Scan for the cell matching the given text and deliver its (x, y) coordinate at center. 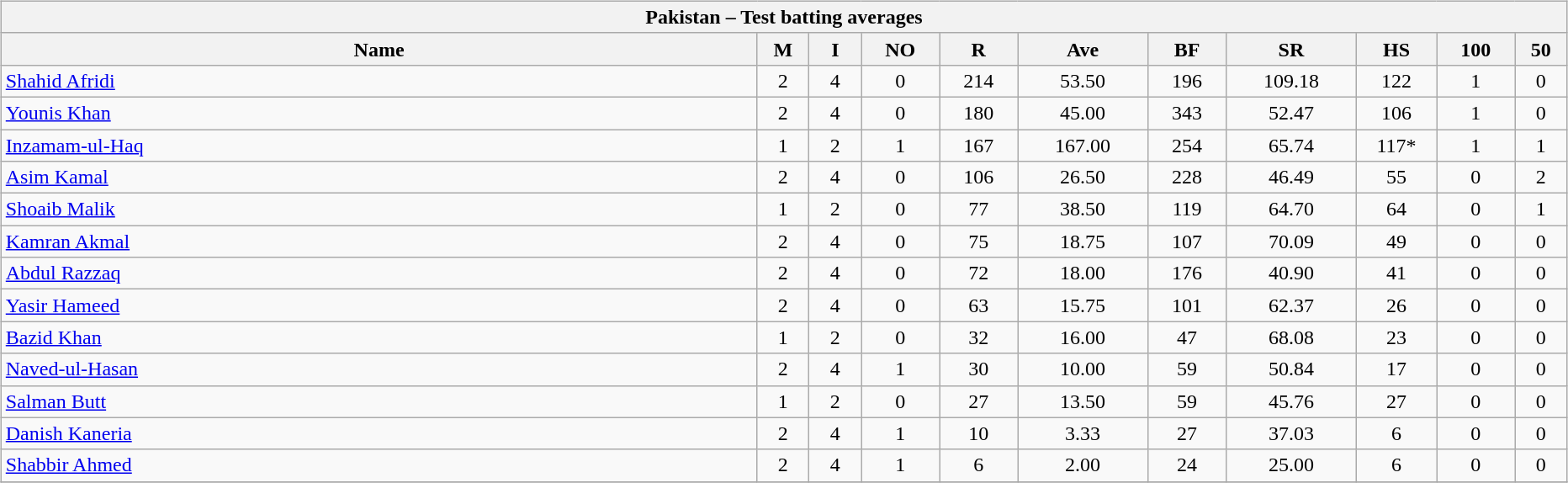
47 (1188, 337)
117* (1396, 146)
I (835, 49)
Yasir Hameed (379, 305)
46.49 (1290, 178)
119 (1188, 210)
254 (1188, 146)
13.50 (1083, 401)
Abdul Razzaq (379, 273)
18.00 (1083, 273)
Asim Kamal (379, 178)
15.75 (1083, 305)
45.00 (1083, 113)
53.50 (1083, 81)
72 (979, 273)
64 (1396, 210)
Younis Khan (379, 113)
16.00 (1083, 337)
SR (1290, 49)
167.00 (1083, 146)
180 (979, 113)
Shabbir Ahmed (379, 465)
Bazid Khan (379, 337)
23 (1396, 337)
64.70 (1290, 210)
49 (1396, 241)
30 (979, 369)
Ave (1083, 49)
Naved-ul-Hasan (379, 369)
107 (1188, 241)
26 (1396, 305)
228 (1188, 178)
100 (1475, 49)
50 (1541, 49)
62.37 (1290, 305)
10 (979, 433)
37.03 (1290, 433)
214 (979, 81)
63 (979, 305)
18.75 (1083, 241)
167 (979, 146)
55 (1396, 178)
R (979, 49)
50.84 (1290, 369)
176 (1188, 273)
HS (1396, 49)
2.00 (1083, 465)
68.08 (1290, 337)
40.90 (1290, 273)
Danish Kaneria (379, 433)
Salman Butt (379, 401)
70.09 (1290, 241)
101 (1188, 305)
Pakistan – Test batting averages (784, 17)
75 (979, 241)
10.00 (1083, 369)
77 (979, 210)
122 (1396, 81)
Name (379, 49)
Inzamam-ul-Haq (379, 146)
17 (1396, 369)
Shoaib Malik (379, 210)
3.33 (1083, 433)
Kamran Akmal (379, 241)
45.76 (1290, 401)
M (783, 49)
25.00 (1290, 465)
343 (1188, 113)
BF (1188, 49)
38.50 (1083, 210)
26.50 (1083, 178)
109.18 (1290, 81)
24 (1188, 465)
41 (1396, 273)
196 (1188, 81)
32 (979, 337)
52.47 (1290, 113)
65.74 (1290, 146)
NO (900, 49)
Shahid Afridi (379, 81)
